Scan for the cell matching the given text and deliver its [x, y] coordinate at center. 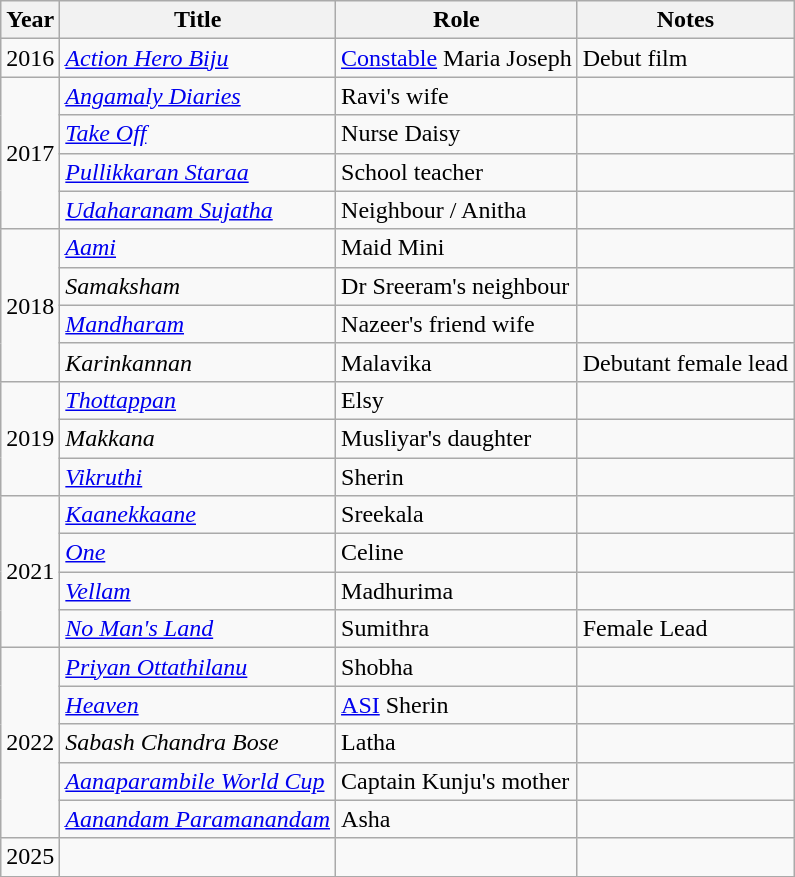
Aami [198, 248]
Madhurima [457, 591]
Year [30, 20]
Latha [457, 743]
One [198, 553]
Sherin [457, 477]
Makkana [198, 438]
Malavika [457, 362]
School teacher [457, 172]
Karinkannan [198, 362]
Asha [457, 819]
Pullikkaran Staraa [198, 172]
Heaven [198, 705]
Role [457, 20]
Debut film [685, 58]
Angamaly Diaries [198, 96]
2022 [30, 743]
Aanandam Paramanandam [198, 819]
Ravi's wife [457, 96]
Maid Mini [457, 248]
Samaksham [198, 286]
Title [198, 20]
Sreekala [457, 515]
Nurse Daisy [457, 134]
Action Hero Biju [198, 58]
Take Off [198, 134]
Neighbour / Anitha [457, 210]
Mandharam [198, 324]
2016 [30, 58]
ASI Sherin [457, 705]
No Man's Land [198, 629]
Musliyar's daughter [457, 438]
Dr Sreeram's neighbour [457, 286]
Vikruthi [198, 477]
Constable Maria Joseph [457, 58]
Debutant female lead [685, 362]
Celine [457, 553]
Priyan Ottathilanu [198, 667]
Sabash Chandra Bose [198, 743]
2019 [30, 438]
2018 [30, 305]
Udaharanam Sujatha [198, 210]
Kaanekkaane [198, 515]
Notes [685, 20]
Thottappan [198, 400]
Nazeer's friend wife [457, 324]
Captain Kunju's mother [457, 781]
Female Lead [685, 629]
Vellam [198, 591]
Shobha [457, 667]
Aanaparambile World Cup [198, 781]
2017 [30, 153]
2021 [30, 572]
2025 [30, 857]
Sumithra [457, 629]
Elsy [457, 400]
